Find where the given text appears and provide that cell's center as [X, Y] coordinate. 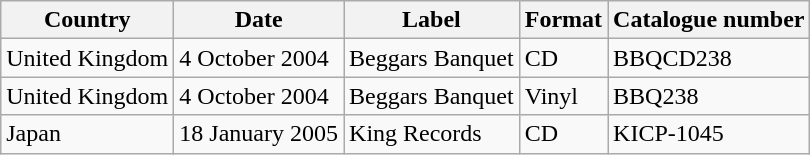
Vinyl [563, 96]
Japan [88, 134]
Country [88, 20]
King Records [432, 134]
BBQ238 [709, 96]
Catalogue number [709, 20]
Date [259, 20]
Format [563, 20]
BBQCD238 [709, 58]
18 January 2005 [259, 134]
Label [432, 20]
KICP-1045 [709, 134]
